Extract the [X, Y] coordinate from the center of the cell holding the provided text.  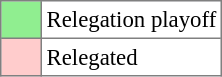
Relegation playoff [131, 20]
Relegated [131, 57]
